Identify which cell holds the provided text, then report its (X, Y) central coordinate. 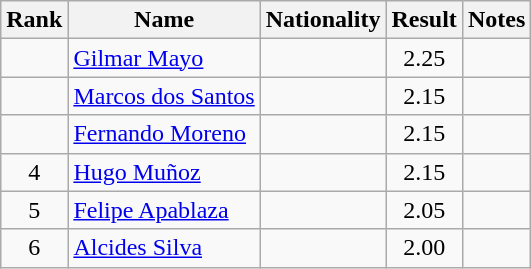
Notes (496, 20)
Rank (34, 20)
Gilmar Mayo (164, 58)
2.05 (424, 210)
Alcides Silva (164, 248)
Hugo Muñoz (164, 172)
Name (164, 20)
Felipe Apablaza (164, 210)
Marcos dos Santos (164, 96)
5 (34, 210)
2.00 (424, 248)
4 (34, 172)
Nationality (323, 20)
6 (34, 248)
Result (424, 20)
Fernando Moreno (164, 134)
2.25 (424, 58)
